Pinpoint the cell where the given text exists, returning its (x, y) midpoint coordinate. 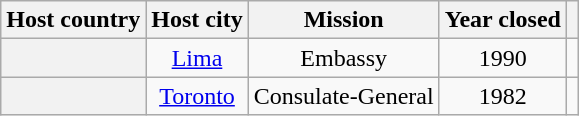
1982 (502, 96)
Mission (344, 20)
Year closed (502, 20)
Lima (197, 58)
Embassy (344, 58)
Host city (197, 20)
Consulate-General (344, 96)
Host country (74, 20)
Toronto (197, 96)
1990 (502, 58)
